Return the (x, y) coordinate for the center point of the cell that contains the specified text.  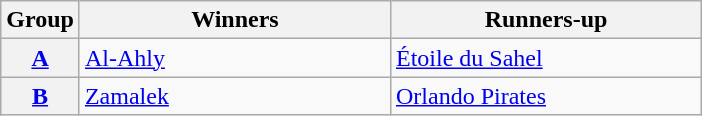
Al-Ahly (234, 58)
Zamalek (234, 96)
Étoile du Sahel (546, 58)
B (40, 96)
Runners-up (546, 20)
Winners (234, 20)
Group (40, 20)
Orlando Pirates (546, 96)
A (40, 58)
